Return (x, y) of the center of cell containing provided text 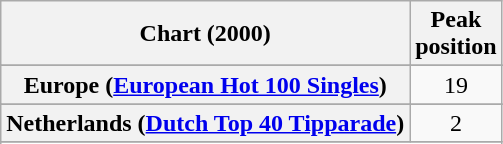
Chart (2000) (206, 34)
Peakposition (456, 34)
2 (456, 123)
19 (456, 85)
Europe (European Hot 100 Singles) (206, 85)
Netherlands (Dutch Top 40 Tipparade) (206, 123)
